Return the (x, y) coordinate for the center point of the cell that contains the specified text.  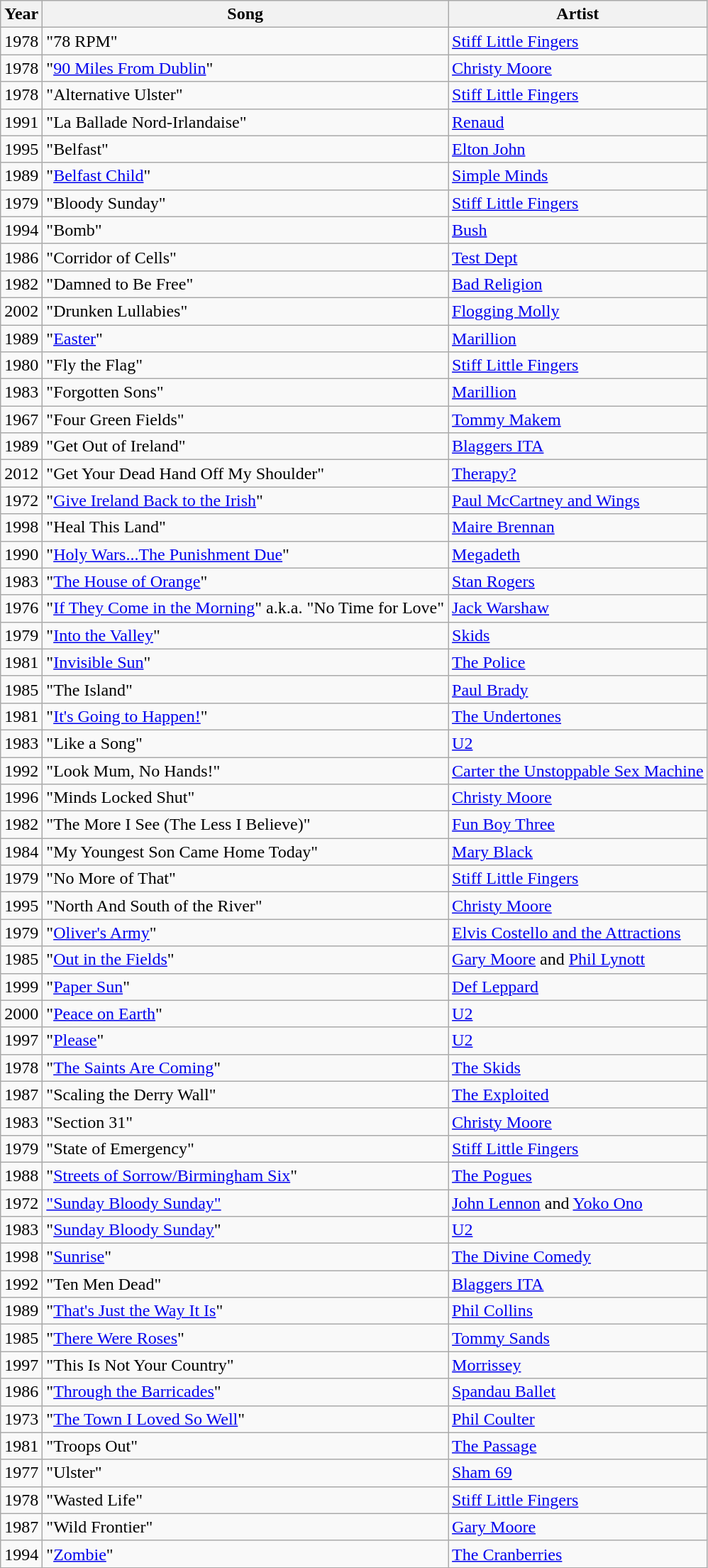
Therapy? (578, 473)
"Streets of Sorrow/Birmingham Six" (245, 1175)
"Wasted Life" (245, 1500)
"North And South of the River" (245, 906)
Spandau Ballet (578, 1392)
Simple Minds (578, 176)
"Oliver's Army" (245, 933)
The Undertones (578, 716)
"Corridor of Cells" (245, 257)
"No More of That" (245, 879)
1976 (21, 608)
"Into the Valley" (245, 635)
"Get Your Dead Hand Off My Shoulder" (245, 473)
"Minds Locked Shut" (245, 798)
"This Is Not Your Country" (245, 1365)
1977 (21, 1473)
Skids (578, 635)
"78 RPM" (245, 41)
"My Youngest Son Came Home Today" (245, 852)
Morrissey (578, 1365)
"The House of Orange" (245, 581)
"Holy Wars...The Punishment Due" (245, 554)
The Police (578, 662)
"Belfast Child" (245, 176)
Mary Black (578, 852)
Gary Moore and Phil Lynott (578, 960)
1991 (21, 122)
"Invisible Sun" (245, 662)
"Get Out of Ireland" (245, 446)
Tommy Makem (578, 420)
"If They Come in the Morning" a.k.a. "No Time for Love" (245, 608)
"Please" (245, 1041)
Paul McCartney and Wings (578, 500)
"The Island" (245, 689)
Paul Brady (578, 689)
"Like a Song" (245, 743)
"90 Miles From Dublin" (245, 68)
Year (21, 14)
1996 (21, 798)
Stan Rogers (578, 581)
The Divine Comedy (578, 1257)
Carter the Unstoppable Sex Machine (578, 770)
"Drunken Lullabies" (245, 311)
"Look Mum, No Hands!" (245, 770)
"Through the Barricades" (245, 1392)
"Section 31" (245, 1122)
Bad Religion (578, 284)
"Alternative Ulster" (245, 95)
Tommy Sands (578, 1338)
"Ten Men Dead" (245, 1284)
"Ulster" (245, 1473)
Elvis Costello and the Attractions (578, 933)
Renaud (578, 122)
"Heal This Land" (245, 527)
Jack Warshaw (578, 608)
Elton John (578, 149)
Test Dept (578, 257)
"State of Emergency" (245, 1148)
1973 (21, 1419)
1999 (21, 987)
Sham 69 (578, 1473)
Flogging Molly (578, 311)
Maire Brennan (578, 527)
1988 (21, 1175)
"The Town I Loved So Well" (245, 1419)
The Skids (578, 1068)
The Passage (578, 1446)
"Forgotten Sons" (245, 393)
"Wild Frontier" (245, 1527)
"Zombie" (245, 1554)
"Bloody Sunday" (245, 203)
"The More I See (The Less I Believe)" (245, 825)
1980 (21, 366)
"Easter" (245, 339)
"Belfast" (245, 149)
2012 (21, 473)
"Peace on Earth" (245, 1014)
Phil Coulter (578, 1419)
"That's Just the Way It Is" (245, 1311)
Fun Boy Three (578, 825)
The Exploited (578, 1095)
"Fly the Flag" (245, 366)
2000 (21, 1014)
"There Were Roses" (245, 1338)
Gary Moore (578, 1527)
"The Saints Are Coming" (245, 1068)
"It's Going to Happen!" (245, 716)
The Cranberries (578, 1554)
Artist (578, 14)
The Pogues (578, 1175)
"Out in the Fields" (245, 960)
"Troops Out" (245, 1446)
Phil Collins (578, 1311)
1990 (21, 554)
Megadeth (578, 554)
2002 (21, 311)
"Paper Sun" (245, 987)
1984 (21, 852)
"La Ballade Nord-Irlandaise" (245, 122)
John Lennon and Yoko Ono (578, 1203)
Bush (578, 230)
"Scaling the Derry Wall" (245, 1095)
"Damned to Be Free" (245, 284)
"Sunrise" (245, 1257)
"Give Ireland Back to the Irish" (245, 500)
"Bomb" (245, 230)
Def Leppard (578, 987)
"Four Green Fields" (245, 420)
Song (245, 14)
1967 (21, 420)
